Scan for the cell matching the given text and deliver its [X, Y] coordinate at center. 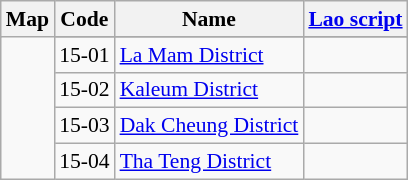
Code [84, 19]
Tha Teng District [210, 162]
Dak Cheung District [210, 126]
Name [210, 19]
La Mam District [210, 55]
15-01 [84, 55]
Kaleum District [210, 90]
15-04 [84, 162]
15-03 [84, 126]
15-02 [84, 90]
Lao script [355, 19]
Map [28, 19]
